Capture the cell that displays the provided text and extract its [x, y] central coordinate. 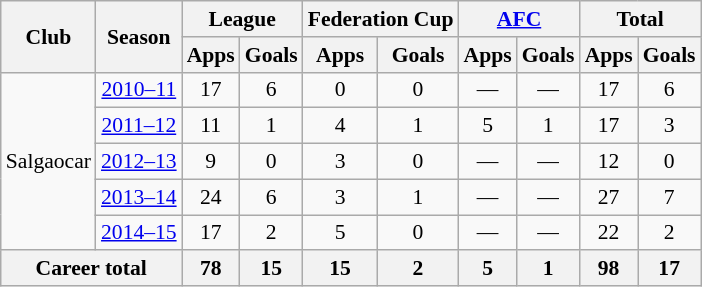
League [242, 19]
Federation Cup [381, 19]
2014–15 [139, 233]
78 [211, 269]
Season [139, 36]
27 [609, 197]
22 [609, 233]
4 [340, 126]
Career total [92, 269]
9 [211, 162]
98 [609, 269]
Total [640, 19]
AFC [520, 19]
7 [670, 197]
Salgaocar [48, 161]
2013–14 [139, 197]
24 [211, 197]
2011–12 [139, 126]
2010–11 [139, 90]
12 [609, 162]
Club [48, 36]
11 [211, 126]
2012–13 [139, 162]
